Scan for the cell matching the given text and deliver its [x, y] coordinate at center. 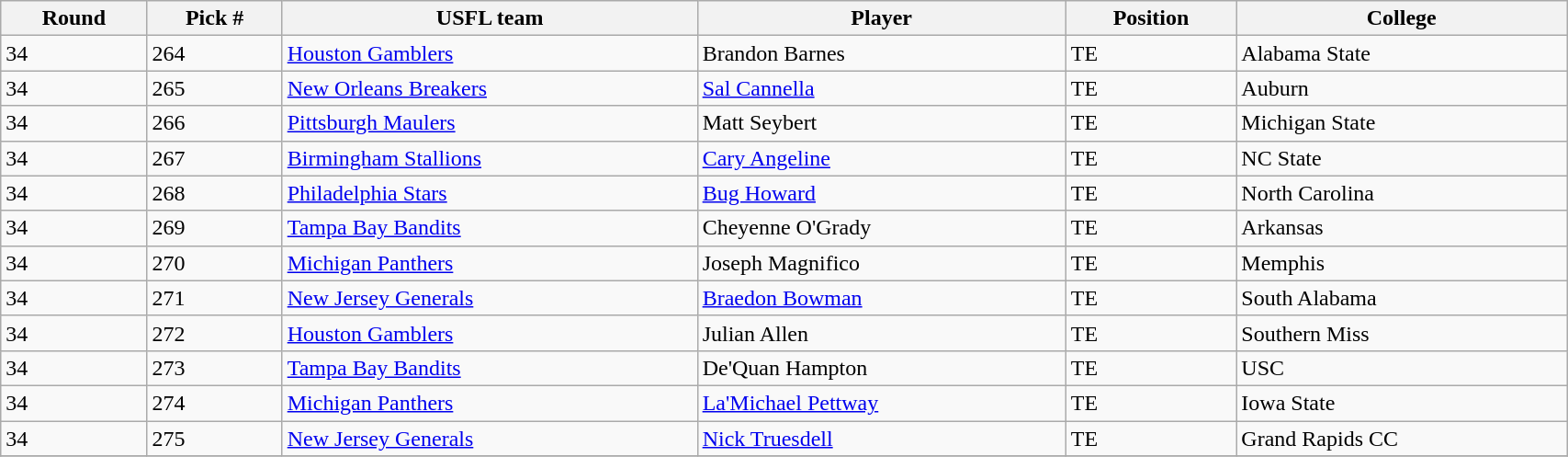
Julian Allen [882, 333]
264 [215, 53]
Position [1151, 18]
Bug Howard [882, 193]
272 [215, 333]
Birmingham Stallions [490, 158]
266 [215, 123]
North Carolina [1402, 193]
College [1402, 18]
South Alabama [1402, 298]
Michigan State [1402, 123]
274 [215, 403]
Joseph Magnifico [882, 263]
Arkansas [1402, 228]
273 [215, 368]
De'Quan Hampton [882, 368]
Philadelphia Stars [490, 193]
Pick # [215, 18]
265 [215, 88]
271 [215, 298]
268 [215, 193]
USC [1402, 368]
Brandon Barnes [882, 53]
Braedon Bowman [882, 298]
Round [73, 18]
Grand Rapids CC [1402, 439]
270 [215, 263]
269 [215, 228]
275 [215, 439]
Cary Angeline [882, 158]
Matt Seybert [882, 123]
Southern Miss [1402, 333]
Pittsburgh Maulers [490, 123]
Sal Cannella [882, 88]
267 [215, 158]
Iowa State [1402, 403]
La'Michael Pettway [882, 403]
New Orleans Breakers [490, 88]
Memphis [1402, 263]
NC State [1402, 158]
Cheyenne O'Grady [882, 228]
Alabama State [1402, 53]
Player [882, 18]
Nick Truesdell [882, 439]
Auburn [1402, 88]
USFL team [490, 18]
